Extract the [X, Y] coordinate from the center of the cell holding the provided text.  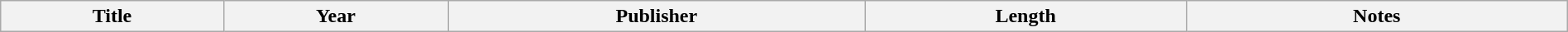
Notes [1376, 16]
Title [112, 16]
Length [1025, 16]
Year [336, 16]
Publisher [657, 16]
